Determine the [x, y] coordinate at the center of the cell enclosing the given text.  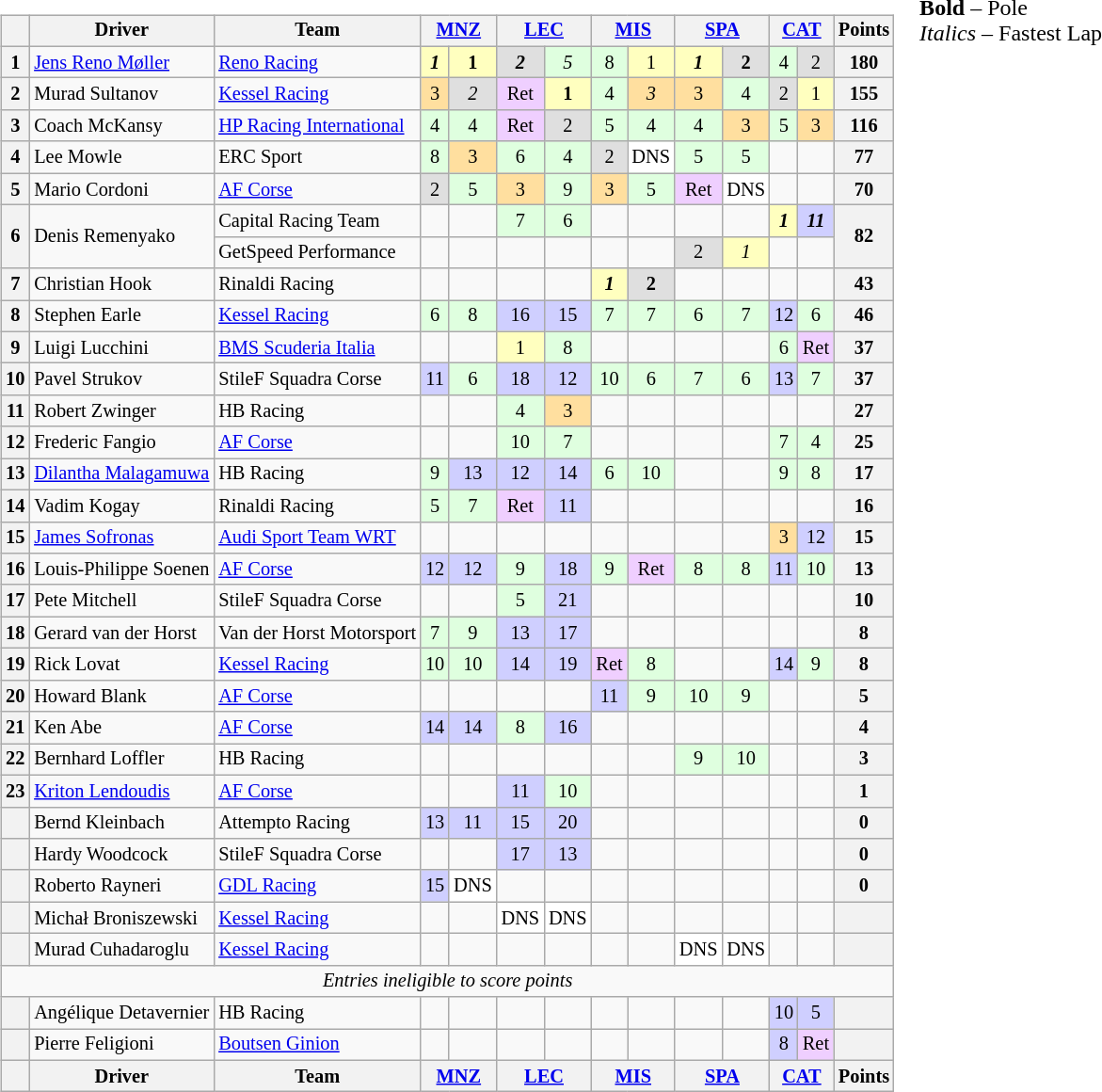
Pierre Feligioni [121, 1045]
43 [864, 284]
46 [864, 316]
116 [864, 126]
Boutsen Ginion [317, 1045]
Bernhard Loffler [121, 760]
BMS Scuderia Italia [317, 347]
Gerard van der Horst [121, 633]
25 [864, 442]
Howard Blank [121, 696]
Capital Racing Team [317, 221]
Rick Lovat [121, 665]
ERC Sport [317, 157]
James Sofronas [121, 538]
155 [864, 94]
27 [864, 411]
Lee Mowle [121, 157]
23 [15, 791]
Jens Reno Møller [121, 62]
Luigi Lucchini [121, 347]
Murad Cuhadaroglu [121, 950]
Vadim Kogay [121, 506]
Denis Remenyako [121, 237]
Audi Sport Team WRT [317, 538]
Van der Horst Motorsport [317, 633]
Stephen Earle [121, 316]
Christian Hook [121, 284]
Ken Abe [121, 728]
77 [864, 157]
HP Racing International [317, 126]
Louis-Philippe Soenen [121, 570]
Kriton Lendoudis [121, 791]
82 [864, 237]
Pete Mitchell [121, 601]
Reno Racing [317, 62]
Murad Sultanov [121, 94]
Robert Zwinger [121, 411]
Roberto Rayneri [121, 886]
Mario Cordoni [121, 189]
GetSpeed Performance [317, 252]
Angélique Detavernier [121, 1013]
Dilantha Malagamuwa [121, 474]
180 [864, 62]
Bernd Kleinbach [121, 823]
Coach McKansy [121, 126]
Frederic Fangio [121, 442]
22 [15, 760]
70 [864, 189]
Entries ineligible to score points [448, 981]
Pavel Strukov [121, 379]
Michał Broniszewski [121, 918]
GDL Racing [317, 886]
Hardy Woodcock [121, 855]
Attempto Racing [317, 823]
